Provide the [x, y] coordinate of the cell's center where the given text is located.  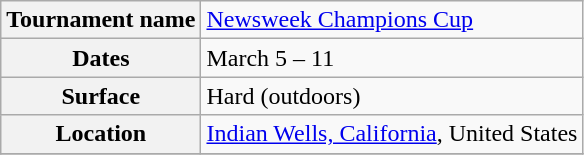
March 5 – 11 [392, 58]
Indian Wells, California, United States [392, 134]
Tournament name [101, 20]
Location [101, 134]
Dates [101, 58]
Surface [101, 96]
Hard (outdoors) [392, 96]
Newsweek Champions Cup [392, 20]
